Search for the cell housing the specified text and yield its (X, Y) center coordinate. 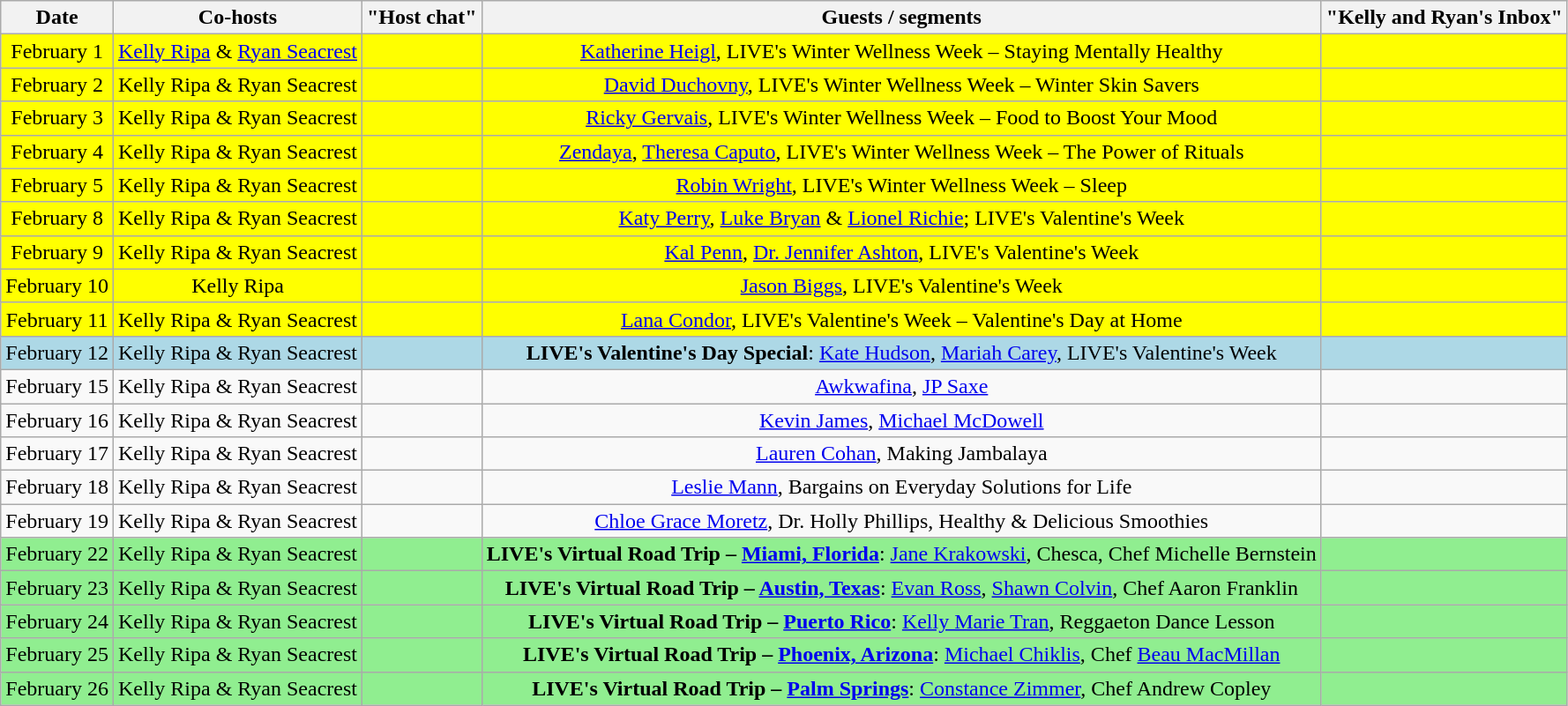
Kal Penn, Dr. Jennifer Ashton, LIVE's Valentine's Week (901, 252)
February 23 (57, 588)
LIVE's Virtual Road Trip – Miami, Florida: Jane Krakowski, Chesca, Chef Michelle Bernstein (901, 554)
LIVE's Virtual Road Trip – Phoenix, Arizona: Michael Chiklis, Chef Beau MacMillan (901, 655)
Jason Biggs, LIVE's Valentine's Week (901, 286)
February 18 (57, 487)
LIVE's Virtual Road Trip – Austin, Texas: Evan Ross, Shawn Colvin, Chef Aaron Franklin (901, 588)
Robin Wright, LIVE's Winter Wellness Week – Sleep (901, 185)
Chloe Grace Moretz, Dr. Holly Phillips, Healthy & Delicious Smoothies (901, 521)
February 1 (57, 51)
Kelly Ripa (237, 286)
February 10 (57, 286)
February 5 (57, 185)
February 12 (57, 353)
February 3 (57, 118)
Date (57, 18)
February 15 (57, 386)
February 11 (57, 319)
Leslie Mann, Bargains on Everyday Solutions for Life (901, 487)
"Kelly and Ryan's Inbox" (1445, 18)
February 16 (57, 420)
February 22 (57, 554)
February 26 (57, 688)
Katy Perry, Luke Bryan & Lionel Richie; LIVE's Valentine's Week (901, 219)
February 2 (57, 85)
Guests / segments (901, 18)
February 19 (57, 521)
February 9 (57, 252)
February 4 (57, 152)
February 24 (57, 621)
Ricky Gervais, LIVE's Winter Wellness Week – Food to Boost Your Mood (901, 118)
Zendaya, Theresa Caputo, LIVE's Winter Wellness Week – The Power of Rituals (901, 152)
Kevin James, Michael McDowell (901, 420)
Lana Condor, LIVE's Valentine's Week – Valentine's Day at Home (901, 319)
Katherine Heigl, LIVE's Winter Wellness Week – Staying Mentally Healthy (901, 51)
Co-hosts (237, 18)
Awkwafina, JP Saxe (901, 386)
February 17 (57, 454)
Lauren Cohan, Making Jambalaya (901, 454)
LIVE's Valentine's Day Special: Kate Hudson, Mariah Carey, LIVE's Valentine's Week (901, 353)
February 25 (57, 655)
February 8 (57, 219)
"Host chat" (422, 18)
LIVE's Virtual Road Trip – Puerto Rico: Kelly Marie Tran, Reggaeton Dance Lesson (901, 621)
David Duchovny, LIVE's Winter Wellness Week – Winter Skin Savers (901, 85)
LIVE's Virtual Road Trip – Palm Springs: Constance Zimmer, Chef Andrew Copley (901, 688)
